From the cell containing the given text, extract its center point as [x, y] coordinate. 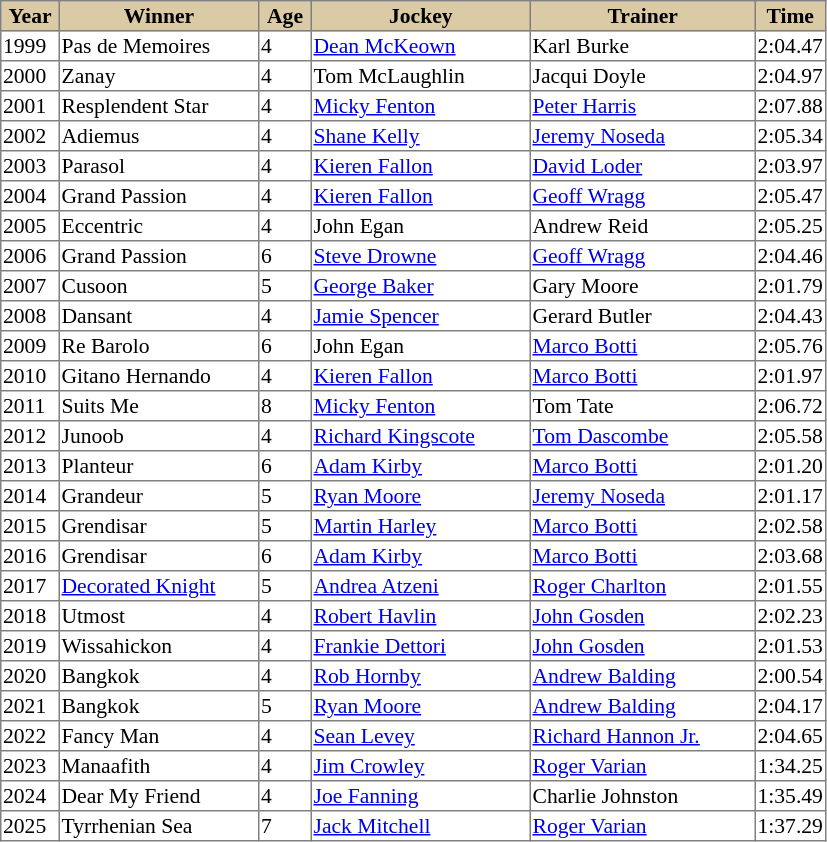
Tyrrhenian Sea [159, 826]
2:05.76 [790, 346]
7 [285, 826]
2004 [30, 196]
Gitano Hernando [159, 376]
2:02.58 [790, 526]
2:04.65 [790, 736]
Jacqui Doyle [642, 76]
2023 [30, 766]
2:05.25 [790, 226]
2:04.46 [790, 256]
Age [285, 16]
2001 [30, 106]
Dansant [159, 316]
2:03.68 [790, 556]
Junoob [159, 436]
Resplendent Star [159, 106]
2008 [30, 316]
Tom Tate [642, 406]
2019 [30, 646]
Richard Hannon Jr. [642, 736]
2005 [30, 226]
2:01.79 [790, 286]
2014 [30, 496]
2:02.23 [790, 616]
Adiemus [159, 136]
2018 [30, 616]
Utmost [159, 616]
2016 [30, 556]
Wissahickon [159, 646]
Zanay [159, 76]
Rob Hornby [420, 676]
Jockey [420, 16]
2:01.20 [790, 466]
Trainer [642, 16]
Year [30, 16]
2:01.17 [790, 496]
Karl Burke [642, 46]
2:03.97 [790, 166]
8 [285, 406]
Andrew Reid [642, 226]
Grandeur [159, 496]
Roger Charlton [642, 586]
Jim Crowley [420, 766]
Steve Drowne [420, 256]
2012 [30, 436]
Decorated Knight [159, 586]
2000 [30, 76]
2:04.47 [790, 46]
Charlie Johnston [642, 796]
2024 [30, 796]
2:01.53 [790, 646]
2025 [30, 826]
2021 [30, 706]
Andrea Atzeni [420, 586]
2003 [30, 166]
Shane Kelly [420, 136]
Planteur [159, 466]
Cusoon [159, 286]
2:05.58 [790, 436]
Sean Levey [420, 736]
Robert Havlin [420, 616]
Suits Me [159, 406]
2:06.72 [790, 406]
2:04.17 [790, 706]
Dean McKeown [420, 46]
2:00.54 [790, 676]
2002 [30, 136]
2:04.43 [790, 316]
Eccentric [159, 226]
2017 [30, 586]
Gary Moore [642, 286]
2:01.97 [790, 376]
2020 [30, 676]
Pas de Memoires [159, 46]
2011 [30, 406]
Gerard Butler [642, 316]
1:34.25 [790, 766]
Martin Harley [420, 526]
2009 [30, 346]
Fancy Man [159, 736]
1:37.29 [790, 826]
2:05.34 [790, 136]
2:04.97 [790, 76]
Manaafith [159, 766]
2013 [30, 466]
Joe Fanning [420, 796]
2:07.88 [790, 106]
2015 [30, 526]
2006 [30, 256]
Frankie Dettori [420, 646]
2010 [30, 376]
George Baker [420, 286]
David Loder [642, 166]
2007 [30, 286]
Tom Dascombe [642, 436]
Richard Kingscote [420, 436]
2:05.47 [790, 196]
Tom McLaughlin [420, 76]
Jack Mitchell [420, 826]
2022 [30, 736]
1999 [30, 46]
Peter Harris [642, 106]
Winner [159, 16]
1:35.49 [790, 796]
Jamie Spencer [420, 316]
2:01.55 [790, 586]
Time [790, 16]
Dear My Friend [159, 796]
Re Barolo [159, 346]
Parasol [159, 166]
